Return the [x, y] coordinate for the center point of the cell that contains the specified text.  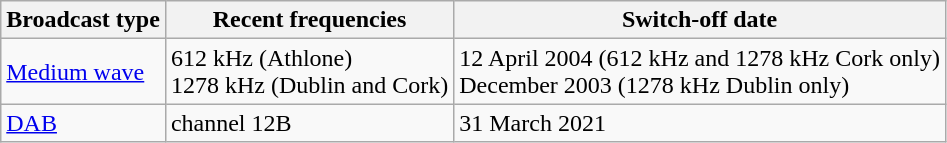
Broadcast type [84, 20]
31 March 2021 [700, 123]
channel 12B [309, 123]
Medium wave [84, 72]
Switch-off date [700, 20]
12 April 2004 (612 kHz and 1278 kHz Cork only)December 2003 (1278 kHz Dublin only) [700, 72]
612 kHz (Athlone)1278 kHz (Dublin and Cork) [309, 72]
DAB [84, 123]
Recent frequencies [309, 20]
